Return the (x, y) coordinate for the center point of the cell that contains the specified text.  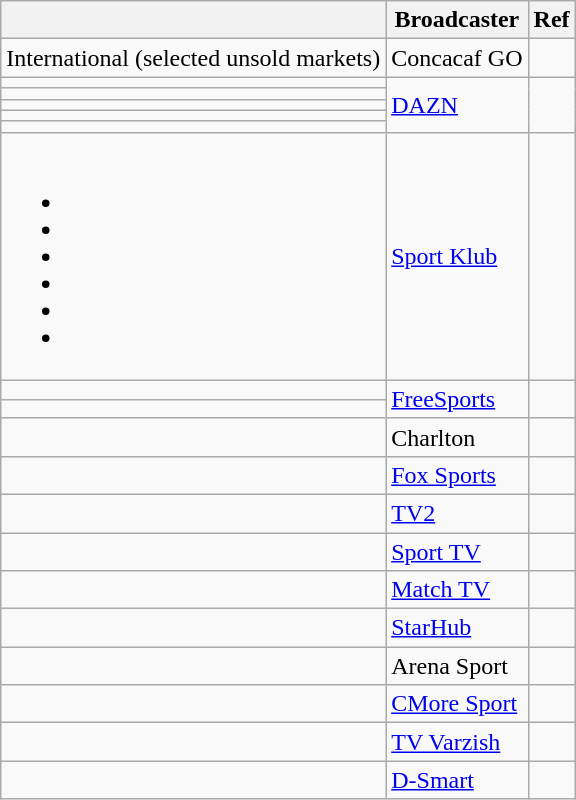
Broadcaster (457, 20)
Concacaf GO (457, 58)
Sport Klub (457, 256)
Fox Sports (457, 475)
TV Varzish (457, 742)
TV2 (457, 513)
Ref (552, 20)
Match TV (457, 590)
International (selected unsold markets) (194, 58)
DAZN (457, 104)
Sport TV (457, 551)
D-Smart (457, 780)
FreeSports (457, 399)
CMore Sport (457, 704)
Arena Sport (457, 666)
StarHub (457, 628)
Charlton (457, 437)
